Extract the [x, y] coordinate from the center of the cell holding the provided text.  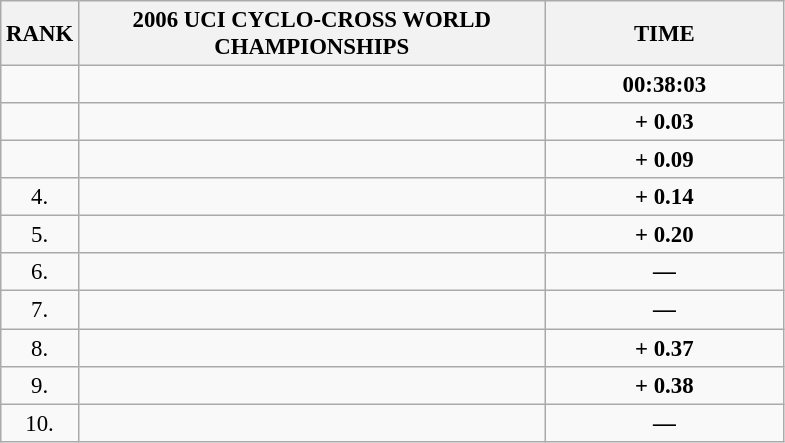
+ 0.14 [664, 197]
5. [40, 235]
+ 0.37 [664, 348]
RANK [40, 34]
4. [40, 197]
+ 0.03 [664, 122]
+ 0.38 [664, 385]
9. [40, 385]
10. [40, 423]
2006 UCI CYCLO-CROSS WORLD CHAMPIONSHIPS [312, 34]
+ 0.20 [664, 235]
7. [40, 310]
TIME [664, 34]
00:38:03 [664, 85]
6. [40, 273]
8. [40, 348]
+ 0.09 [664, 160]
